Detect which cell encompasses the target text, then output its (X, Y) center coordinate. 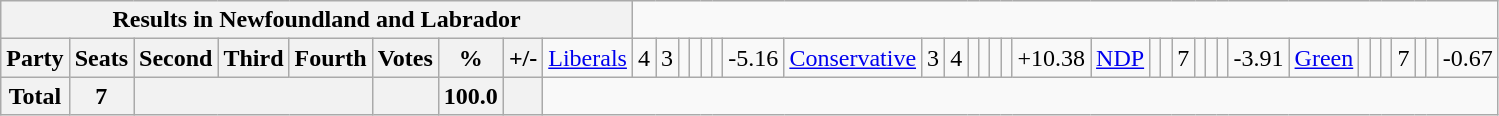
+/- (522, 58)
Third (254, 58)
Fourth (330, 58)
NDP (1120, 58)
100.0 (470, 96)
Votes (405, 58)
-3.91 (1258, 58)
Liberals (588, 58)
Party (35, 58)
Total (35, 96)
% (470, 58)
Green (1324, 58)
Conservative (853, 58)
-0.67 (1468, 58)
-5.16 (754, 58)
Seats (101, 58)
+10.38 (1052, 58)
Results in Newfoundland and Labrador (317, 20)
Second (176, 58)
